Determine the [X, Y] coordinate at the center of the cell enclosing the given text.  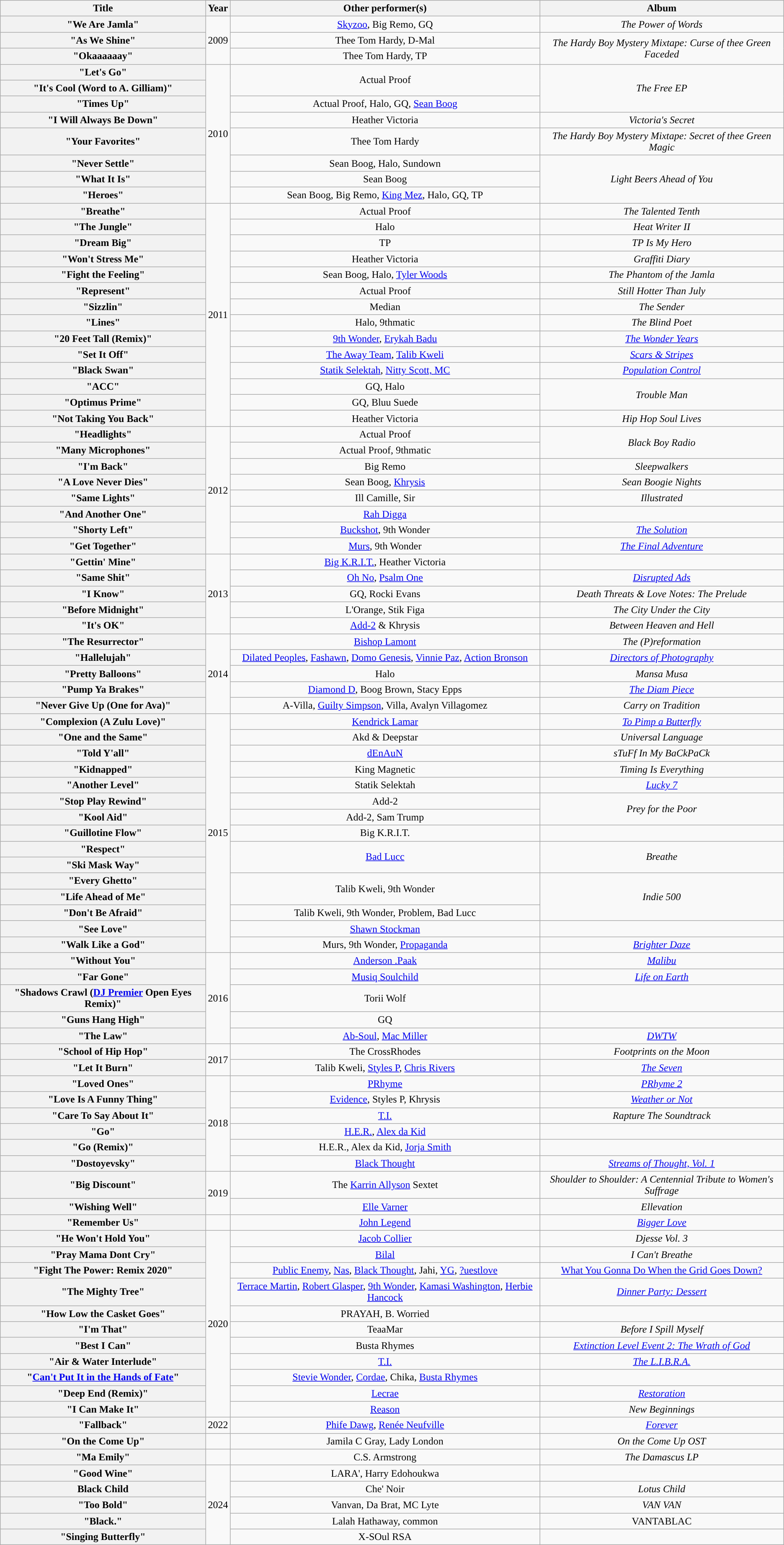
"It's Cool (Word to A. Gilliam)" [103, 88]
Bishop Lamont [385, 642]
"Pray Mama Dont Cry" [103, 1254]
The Diam Piece [662, 689]
"Go" [103, 1131]
"Never Settle" [103, 163]
Indie 500 [662, 897]
Actual Proof, Halo, GQ, Sean Boog [385, 104]
Thee Tom Hardy [385, 142]
The Phantom of the Jamla [662, 275]
The City Under the City [662, 610]
Population Control [662, 370]
GQ [385, 1020]
"A Love Never Dies" [103, 482]
"School of Hip Hop" [103, 1052]
Skyzoo, Big Remo, GQ [385, 24]
2009 [218, 40]
2017 [218, 1060]
Big Remo [385, 466]
Busta Rhymes [385, 1346]
"I'm That" [103, 1330]
The Power of Words [662, 24]
"Big Discount" [103, 1185]
"Set It Off" [103, 355]
"Loved Ones" [103, 1084]
"Told Y'all" [103, 753]
"Sizzlin" [103, 307]
"Good Wine" [103, 1473]
"Fight The Power: Remix 2020" [103, 1271]
Shawn Stockman [385, 929]
Lotus Child [662, 1489]
2013 [218, 594]
"Fight the Feeling" [103, 275]
Reason [385, 1409]
The Karrin Allyson Sextet [385, 1185]
"ACC" [103, 386]
A-Villa, Guilty Simpson, Villa, Avalyn Villagomez [385, 705]
The Damascus LP [662, 1457]
"Never Give Up (One for Ava)" [103, 705]
TP Is My Hero [662, 243]
"Complexion (A Zulu Love)" [103, 721]
What You Gonna Do When the Grid Goes Down? [662, 1271]
"Lines" [103, 323]
Death Threats & Love Notes: The Prelude [662, 594]
"Without You" [103, 960]
Big K.R.I.T., Heather Victoria [385, 562]
Footprints on the Moon [662, 1052]
H.E.R., Alex da Kid [385, 1131]
Add-2 & Khrysis [385, 626]
Phife Dawg, Renée Neufville [385, 1425]
"What It Is" [103, 179]
Statik Selektah [385, 785]
Timing Is Everything [662, 769]
"Hallelujah" [103, 657]
"Okaaaaaay" [103, 56]
The Talented Tenth [662, 211]
GQ, Bluu Suede [385, 402]
"Black." [103, 1521]
"The Resurrector" [103, 642]
Directors of Photography [662, 657]
Lecrae [385, 1393]
"Won't Stress Me" [103, 259]
Ab-Soul, Mac Miller [385, 1036]
Dinner Party: Dessert [662, 1292]
"As We Shine" [103, 40]
"How Low the Casket Goes" [103, 1314]
Black Boy Radio [662, 442]
Talib Kweli, 9th Wonder [385, 889]
The Free EP [662, 88]
Jamila C Gray, Lady London [385, 1441]
"Best I Can" [103, 1346]
"Let's Go" [103, 72]
"On the Come Up" [103, 1441]
Elle Varner [385, 1206]
Akd & Deepstar [385, 738]
"Life Ahead of Me" [103, 897]
9th Wonder, Erykah Badu [385, 339]
Heat Writer II [662, 227]
"Too Bold" [103, 1505]
"Pump Ya Brakes" [103, 689]
Rapture The Soundtrack [662, 1115]
"Headlights" [103, 434]
VAN VAN [662, 1505]
GQ, Halo [385, 386]
Breathe [662, 857]
Bad Lucc [385, 857]
"One and the Same" [103, 738]
GQ, Rocki Evans [385, 594]
2016 [218, 998]
"Love Is A Funny Thing" [103, 1100]
LARA', Harry Edohoukwa [385, 1473]
Add-2, Sam Trump [385, 817]
"Times Up" [103, 104]
"Not Taking You Back" [103, 418]
"Singing Butterfly" [103, 1537]
"Breathe" [103, 211]
"Dream Big" [103, 243]
"I Will Always Be Down" [103, 120]
"It's OK" [103, 626]
"Go (Remix)" [103, 1147]
"Your Favorites" [103, 142]
Before I Spill Myself [662, 1330]
Bilal [385, 1254]
The Sender [662, 307]
2019 [218, 1193]
Actual Proof, 9thmatic [385, 450]
"Deep End (Remix)" [103, 1393]
Extinction Level Event 2: The Wrath of God [662, 1346]
dEnAuN [385, 753]
"I'm Back" [103, 466]
Life on Earth [662, 977]
King Magnetic [385, 769]
The Seven [662, 1068]
"Can't Put It in the Hands of Fate" [103, 1377]
"Fallback" [103, 1425]
"Stop Play Rewind" [103, 801]
PRhyme [385, 1084]
C.S. Armstrong [385, 1457]
The Hardy Boy Mystery Mixtape: Curse of thee Green Faceded [662, 48]
2012 [218, 490]
Che' Noir [385, 1489]
sTuFf In My BaCkPaCk [662, 753]
Anderson .Paak [385, 960]
"Far Gone" [103, 977]
"Black Swan" [103, 370]
"See Love" [103, 929]
New Beginnings [662, 1409]
2018 [218, 1123]
PRAYAH, B. Worried [385, 1314]
Murs, 9th Wonder [385, 546]
Still Hotter Than July [662, 291]
Hip Hop Soul Lives [662, 418]
2020 [218, 1324]
"Kool Aid" [103, 817]
"Same Shit" [103, 578]
Streams of Thought, Vol. 1 [662, 1163]
"I Know" [103, 594]
The Solution [662, 530]
"Heroes" [103, 195]
Diamond D, Boog Brown, Stacy Epps [385, 689]
On the Come Up OST [662, 1441]
The Final Adventure [662, 546]
The CrossRhodes [385, 1052]
Malibu [662, 960]
Other performer(s) [385, 8]
"The Mighty Tree" [103, 1292]
Kendrick Lamar [385, 721]
"20 Feet Tall (Remix)" [103, 339]
"Walk Like a God" [103, 945]
"Shorty Left" [103, 530]
Add-2 [385, 801]
Light Beers Ahead of You [662, 179]
Statik Selektah, Nitty Scott, MC [385, 370]
H.E.R., Alex da Kid, Jorja Smith [385, 1147]
The (P)reformation [662, 642]
Thee Tom Hardy, D-Mal [385, 40]
"Optimus Prime" [103, 402]
"Shadows Crawl (DJ Premier Open Eyes Remix)" [103, 998]
Year [218, 8]
Lalah Hathaway, common [385, 1521]
Talib Kweli, 9th Wonder, Problem, Bad Lucc [385, 913]
"And Another One" [103, 514]
Musiq Soulchild [385, 977]
DWTW [662, 1036]
Prey for the Poor [662, 809]
"Ski Mask Way" [103, 865]
"Wishing Well" [103, 1206]
Restoration [662, 1393]
Sean Boog [385, 179]
Evidence, Styles P, Khrysis [385, 1100]
Carry on Tradition [662, 705]
TP [385, 243]
VANTABLAC [662, 1521]
Talib Kweli, Styles P, Chris Rivers [385, 1068]
PRhyme 2 [662, 1084]
"Gettin' Mine" [103, 562]
"Guns Hang High" [103, 1020]
Sean Boogie Nights [662, 482]
2015 [218, 833]
"Guillotine Flow" [103, 833]
X-SOul RSA [385, 1537]
"Air & Water Interlude" [103, 1361]
Between Heaven and Hell [662, 626]
Big K.R.I.T. [385, 833]
"Get Together" [103, 546]
Forever [662, 1425]
The Away Team, Talib Kweli [385, 355]
2010 [218, 134]
Ill Camille, Sir [385, 498]
Scars & Stripes [662, 355]
The Wonder Years [662, 339]
"I Can Make It" [103, 1409]
"Ma Emily" [103, 1457]
Black Thought [385, 1163]
The L.I.B.R.A. [662, 1361]
Torii Wolf [385, 998]
2014 [218, 673]
The Blind Poet [662, 323]
Graffiti Diary [662, 259]
Buckshot, 9th Wonder [385, 530]
"Remember Us" [103, 1222]
2024 [218, 1505]
"Another Level" [103, 785]
"Every Ghetto" [103, 881]
Sleepwalkers [662, 466]
Mansa Musa [662, 673]
"Same Lights" [103, 498]
"We Are Jamla" [103, 24]
Dilated Peoples, Fashawn, Domo Genesis, Vinnie Paz, Action Bronson [385, 657]
Universal Language [662, 738]
Public Enemy, Nas, Black Thought, Jahi, YG, ?uestlove [385, 1271]
Black Child [103, 1489]
Sean Boog, Big Remo, King Mez, Halo, GQ, TP [385, 195]
Oh No, Psalm One [385, 578]
John Legend [385, 1222]
"Pretty Balloons" [103, 673]
Victoria's Secret [662, 120]
"Let It Burn" [103, 1068]
"He Won't Hold You" [103, 1238]
Sean Boog, Khrysis [385, 482]
Trouble Man [662, 394]
Terrace Martin, Robert Glasper, 9th Wonder, Kamasi Washington, Herbie Hancock [385, 1292]
Ellevation [662, 1206]
Sean Boog, Halo, Tyler Woods [385, 275]
Shoulder to Shoulder: A Centennial Tribute to Women's Suffrage [662, 1185]
"Don't Be Afraid" [103, 913]
"Many Microphones" [103, 450]
Sean Boog, Halo, Sundown [385, 163]
"The Jungle" [103, 227]
Weather or Not [662, 1100]
To Pimp a Butterfly [662, 721]
Title [103, 8]
Murs, 9th Wonder, Propaganda [385, 945]
2011 [218, 314]
Brighter Daze [662, 945]
Djesse Vol. 3 [662, 1238]
L'Orange, Stik Figa [385, 610]
"Before Midnight" [103, 610]
Median [385, 307]
"Respect" [103, 849]
Stevie Wonder, Cordae, Chika, Busta Rhymes [385, 1377]
Vanvan, Da Brat, MC Lyte [385, 1505]
Rah Digga [385, 514]
2022 [218, 1425]
Disrupted Ads [662, 578]
"Kidnapped" [103, 769]
The Hardy Boy Mystery Mixtape: Secret of thee Green Magic [662, 142]
TeaaMar [385, 1330]
Halo, 9thmatic [385, 323]
I Can't Breathe [662, 1254]
Illustrated [662, 498]
"Dostoyevsky" [103, 1163]
Album [662, 8]
"Represent" [103, 291]
"Care To Say About It" [103, 1115]
Lucky 7 [662, 785]
"The Law" [103, 1036]
Thee Tom Hardy, TP [385, 56]
Bigger Love [662, 1222]
Jacob Collier [385, 1238]
